Return [x, y] of the center of cell containing provided text 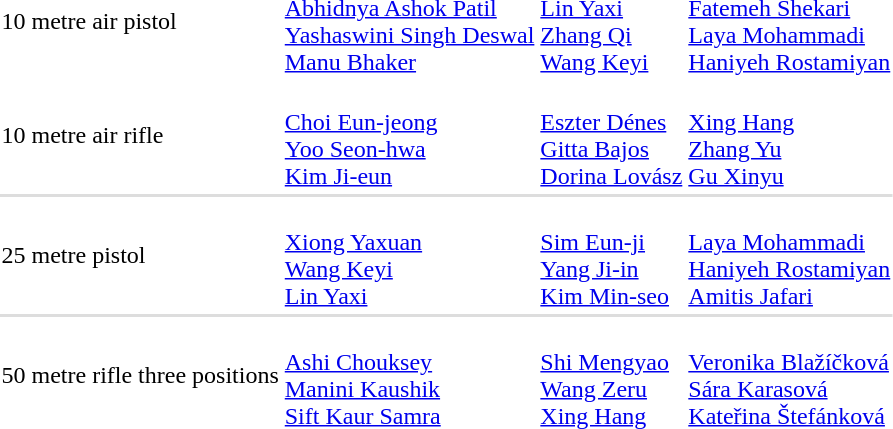
10 metre air rifle [140, 136]
25 metre pistol [140, 256]
Choi Eun-jeongYoo Seon-hwaKim Ji-eun [410, 136]
Sim Eun-jiYang Ji-inKim Min-seo [612, 256]
Xiong YaxuanWang KeyiLin Yaxi [410, 256]
Laya MohammadiHaniyeh RostamiyanAmitis Jafari [790, 256]
Eszter DénesGitta BajosDorina Lovász [612, 136]
Xing HangZhang YuGu Xinyu [790, 136]
